Search for the cell housing the specified text and yield its [x, y] center coordinate. 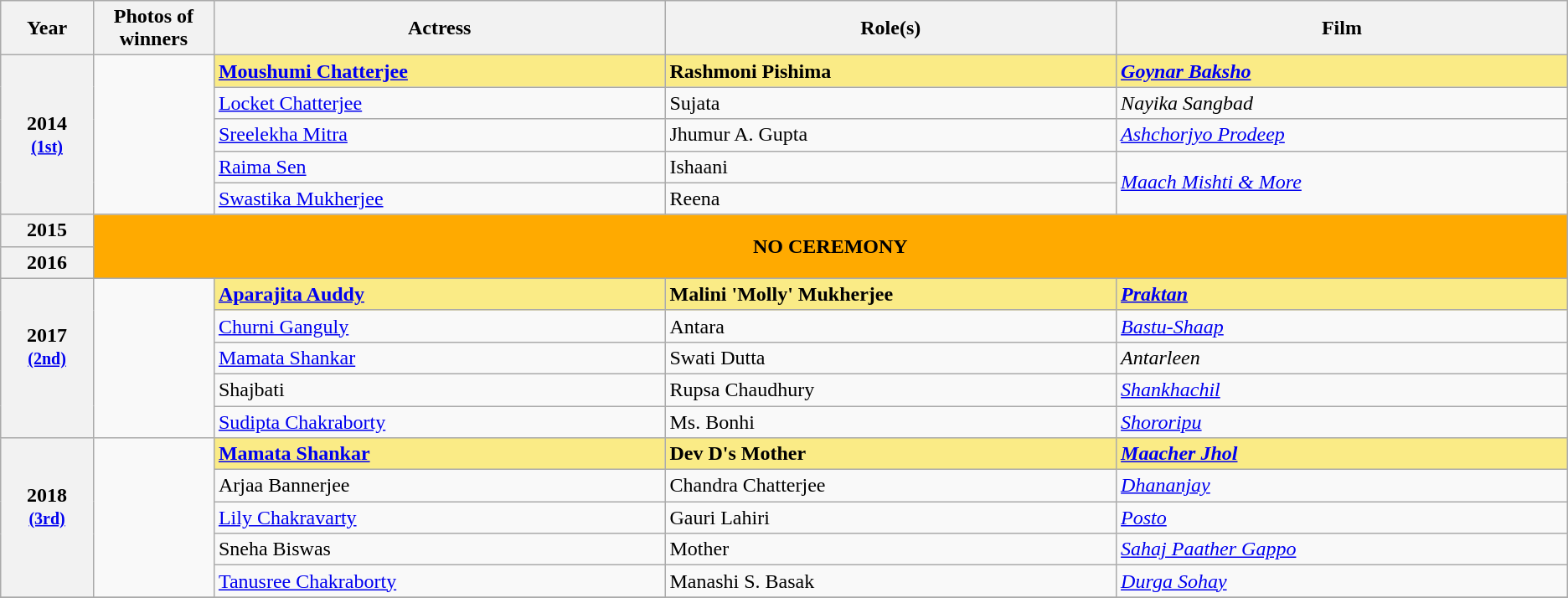
Nayika Sangbad [1342, 103]
Moushumi Chatterjee [439, 71]
2017(2nd) [47, 358]
Reena [891, 198]
Lily Chakravarty [439, 518]
Durga Sohay [1342, 581]
Sneha Biswas [439, 549]
Posto [1342, 518]
2016 [47, 262]
Gauri Lahiri [891, 518]
2015 [47, 230]
Sujata [891, 103]
Tanusree Chakraborty [439, 581]
Year [47, 28]
Film [1342, 28]
Arjaa Bannerjee [439, 486]
Bastu-Shaap [1342, 326]
Locket Chatterjee [439, 103]
2014(1st) [47, 135]
Mother [891, 549]
Praktan [1342, 294]
Photos of winners [153, 28]
Raima Sen [439, 167]
Actress [439, 28]
Maacher Jhol [1342, 454]
Shororipu [1342, 421]
Rashmoni Pishima [891, 71]
Jhumur A. Gupta [891, 135]
Aparajita Auddy [439, 294]
Shajbati [439, 389]
Sudipta Chakraborty [439, 421]
Sahaj Paather Gappo [1342, 549]
Dhananjay [1342, 486]
Swastika Mukherjee [439, 198]
Shankhachil [1342, 389]
Antarleen [1342, 358]
Churni Ganguly [439, 326]
Dev D's Mother [891, 454]
Rupsa Chaudhury [891, 389]
Ishaani [891, 167]
Sreelekha Mitra [439, 135]
Chandra Chatterjee [891, 486]
Goynar Baksho [1342, 71]
NO CEREMONY [830, 246]
Ashchorjyo Prodeep [1342, 135]
Manashi S. Basak [891, 581]
Ms. Bonhi [891, 421]
Role(s) [891, 28]
Antara [891, 326]
Malini 'Molly' Mukherjee [891, 294]
Swati Dutta [891, 358]
2018(3rd) [47, 518]
Maach Mishti & More [1342, 183]
